Scan for the cell matching the given text and deliver its [X, Y] coordinate at center. 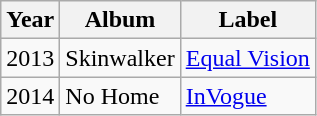
Equal Vision [248, 58]
No Home [120, 96]
InVogue [248, 96]
2014 [30, 96]
Year [30, 20]
Skinwalker [120, 58]
2013 [30, 58]
Label [248, 20]
Album [120, 20]
